Output the (x, y) coordinate of the center of the cell containing the given text.  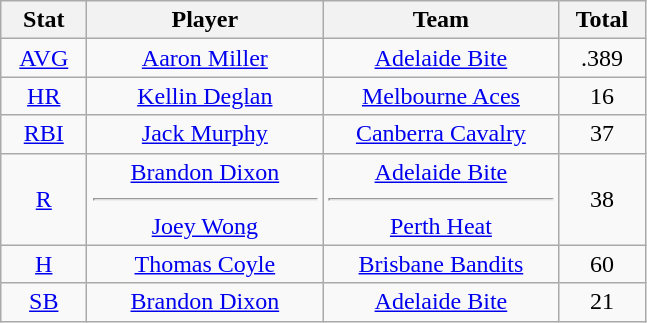
Total (602, 20)
Jack Murphy (205, 134)
.389 (602, 58)
Canberra Cavalry (441, 134)
Brandon DixonJoey Wong (205, 199)
AVG (44, 58)
HR (44, 96)
RBI (44, 134)
Thomas Coyle (205, 264)
R (44, 199)
Brisbane Bandits (441, 264)
21 (602, 302)
SB (44, 302)
38 (602, 199)
Aaron Miller (205, 58)
Player (205, 20)
Adelaide BitePerth Heat (441, 199)
37 (602, 134)
Brandon Dixon (205, 302)
60 (602, 264)
Stat (44, 20)
H (44, 264)
16 (602, 96)
Team (441, 20)
Kellin Deglan (205, 96)
Melbourne Aces (441, 96)
